Provide the (X, Y) coordinate of the cell's center where the given text is located.  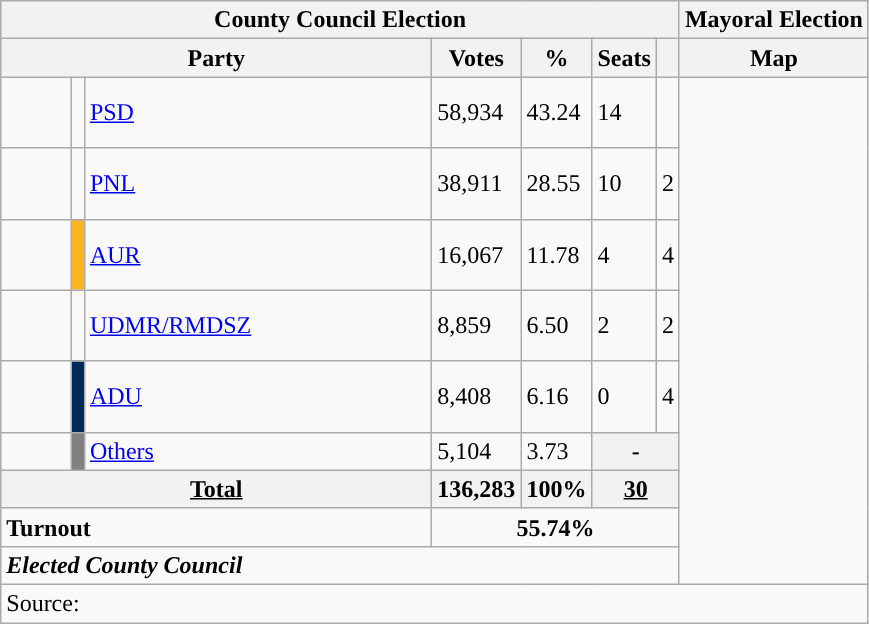
14 (624, 112)
58,934 (476, 112)
Source: (435, 603)
Elected County Council (340, 565)
8,859 (476, 326)
PSD (258, 112)
16,067 (476, 254)
UDMR/RMDSZ (258, 326)
Votes (476, 58)
28.55 (556, 184)
6.16 (556, 396)
County Council Election (340, 20)
6.50 (556, 326)
38,911 (476, 184)
Seats (624, 58)
Map (774, 58)
Turnout (216, 527)
11.78 (556, 254)
43.24 (556, 112)
100% (556, 489)
PNL (258, 184)
8,408 (476, 396)
ADU (258, 396)
Party (216, 58)
10 (624, 184)
5,104 (476, 451)
Others (258, 451)
% (556, 58)
- (636, 451)
30 (636, 489)
3.73 (556, 451)
Total (216, 489)
AUR (258, 254)
Mayoral Election (774, 20)
0 (624, 396)
55.74% (556, 527)
136,283 (476, 489)
